Return the (X, Y) coordinate for the center point of the cell that contains the specified text.  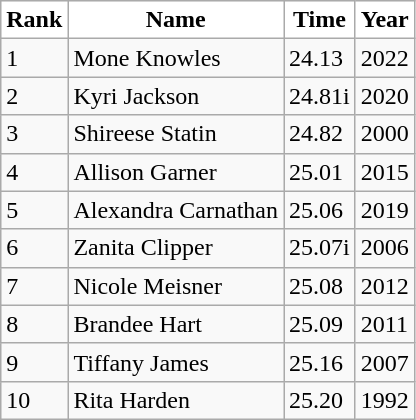
Tiffany James (176, 362)
2020 (384, 96)
Kyri Jackson (176, 96)
1992 (384, 400)
Rita Harden (176, 400)
Brandee Hart (176, 324)
4 (34, 172)
2012 (384, 286)
2007 (384, 362)
2 (34, 96)
Mone Knowles (176, 58)
24.13 (320, 58)
Nicole Meisner (176, 286)
7 (34, 286)
25.01 (320, 172)
Shireese Statin (176, 134)
25.06 (320, 210)
2022 (384, 58)
Zanita Clipper (176, 248)
9 (34, 362)
Allison Garner (176, 172)
25.07i (320, 248)
6 (34, 248)
Time (320, 20)
25.16 (320, 362)
25.09 (320, 324)
Name (176, 20)
8 (34, 324)
2019 (384, 210)
3 (34, 134)
1 (34, 58)
24.81i (320, 96)
Year (384, 20)
2006 (384, 248)
2011 (384, 324)
Rank (34, 20)
25.08 (320, 286)
2000 (384, 134)
Alexandra Carnathan (176, 210)
5 (34, 210)
2015 (384, 172)
10 (34, 400)
24.82 (320, 134)
25.20 (320, 400)
